Detect which cell encompasses the target text, then output its [x, y] center coordinate. 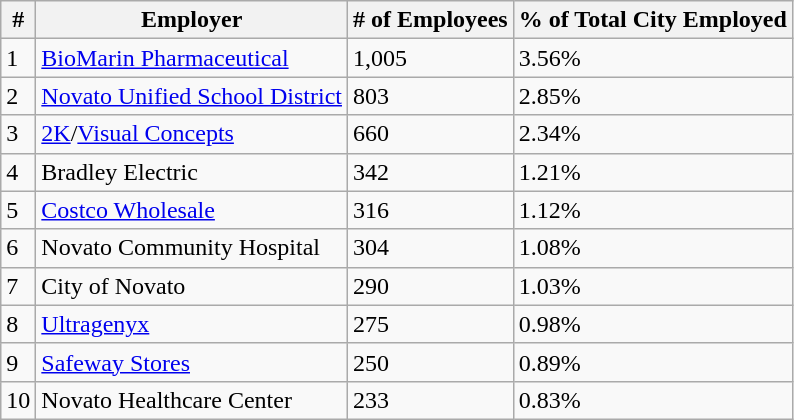
2.85% [652, 96]
1.08% [652, 248]
Novato Community Hospital [192, 248]
803 [431, 96]
3.56% [652, 58]
City of Novato [192, 286]
# [18, 20]
Ultragenyx [192, 324]
6 [18, 248]
2.34% [652, 134]
Novato Healthcare Center [192, 400]
1.12% [652, 210]
0.83% [652, 400]
1.21% [652, 172]
0.98% [652, 324]
Novato Unified School District [192, 96]
7 [18, 286]
Employer [192, 20]
342 [431, 172]
1 [18, 58]
Safeway Stores [192, 362]
275 [431, 324]
1,005 [431, 58]
8 [18, 324]
10 [18, 400]
9 [18, 362]
2 [18, 96]
660 [431, 134]
304 [431, 248]
4 [18, 172]
1.03% [652, 286]
3 [18, 134]
Bradley Electric [192, 172]
# of Employees [431, 20]
2K/Visual Concepts [192, 134]
BioMarin Pharmaceutical [192, 58]
250 [431, 362]
233 [431, 400]
0.89% [652, 362]
290 [431, 286]
% of Total City Employed [652, 20]
316 [431, 210]
Costco Wholesale [192, 210]
5 [18, 210]
